Pinpoint the cell where the given text exists, returning its [x, y] midpoint coordinate. 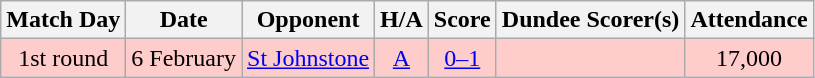
Attendance [749, 20]
1st round [64, 58]
Score [462, 20]
6 February [184, 58]
0–1 [462, 58]
A [402, 58]
Opponent [308, 20]
17,000 [749, 58]
H/A [402, 20]
Dundee Scorer(s) [590, 20]
Match Day [64, 20]
Date [184, 20]
St Johnstone [308, 58]
